Search for the cell housing the specified text and yield its [X, Y] center coordinate. 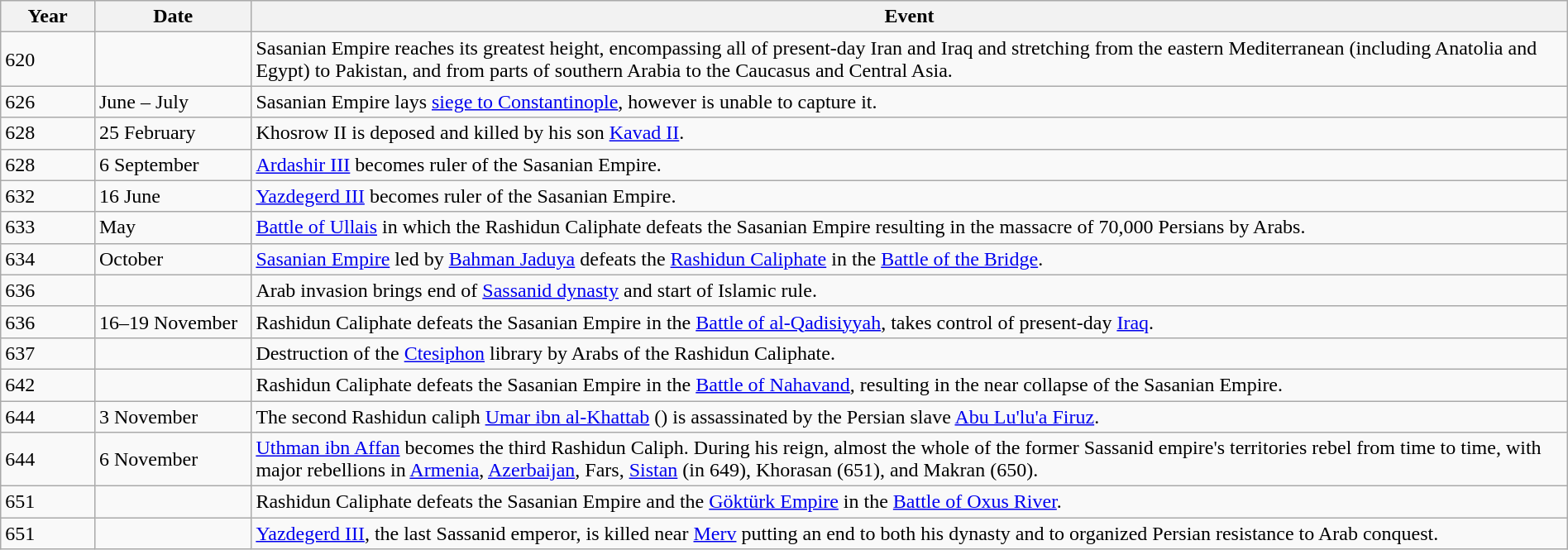
Ardashir III becomes ruler of the Sasanian Empire. [910, 165]
6 September [172, 165]
Year [48, 17]
Battle of Ullais in which the Rashidun Caliphate defeats the Sasanian Empire resulting in the massacre of 70,000 Persians by Arabs. [910, 227]
Date [172, 17]
The second Rashidun caliph Umar ibn al-Khattab () is assassinated by the Persian slave Abu Lu'lu'a Firuz. [910, 416]
Arab invasion brings end of Sassanid dynasty and start of Islamic rule. [910, 290]
25 February [172, 133]
620 [48, 60]
Yazdegerd III becomes ruler of the Sasanian Empire. [910, 196]
Khosrow II is deposed and killed by his son Kavad II. [910, 133]
Destruction of the Ctesiphon library by Arabs of the Rashidun Caliphate. [910, 353]
632 [48, 196]
6 November [172, 460]
Rashidun Caliphate defeats the Sasanian Empire in the Battle of al-Qadisiyyah, takes control of present-day Iraq. [910, 322]
3 November [172, 416]
626 [48, 102]
October [172, 259]
634 [48, 259]
Sasanian Empire led by Bahman Jaduya defeats the Rashidun Caliphate in the Battle of the Bridge. [910, 259]
16–19 November [172, 322]
Rashidun Caliphate defeats the Sasanian Empire and the Göktürk Empire in the Battle of Oxus River. [910, 502]
May [172, 227]
633 [48, 227]
Sasanian Empire lays siege to Constantinople, however is unable to capture it. [910, 102]
642 [48, 385]
Event [910, 17]
Rashidun Caliphate defeats the Sasanian Empire in the Battle of Nahavand, resulting in the near collapse of the Sasanian Empire. [910, 385]
637 [48, 353]
June – July [172, 102]
16 June [172, 196]
